Scan for the cell matching the given text and deliver its (x, y) coordinate at center. 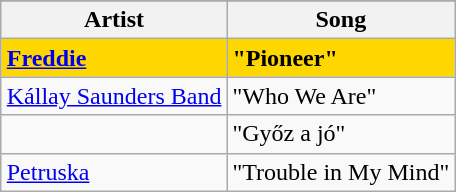
Kállay Saunders Band (114, 96)
Artist (114, 20)
"Pioneer" (341, 58)
"Who We Are" (341, 96)
"Trouble in My Mind" (341, 172)
Petruska (114, 172)
Freddie (114, 58)
"Győz a jó" (341, 134)
Song (341, 20)
